Return [X, Y] of the center of cell containing provided text 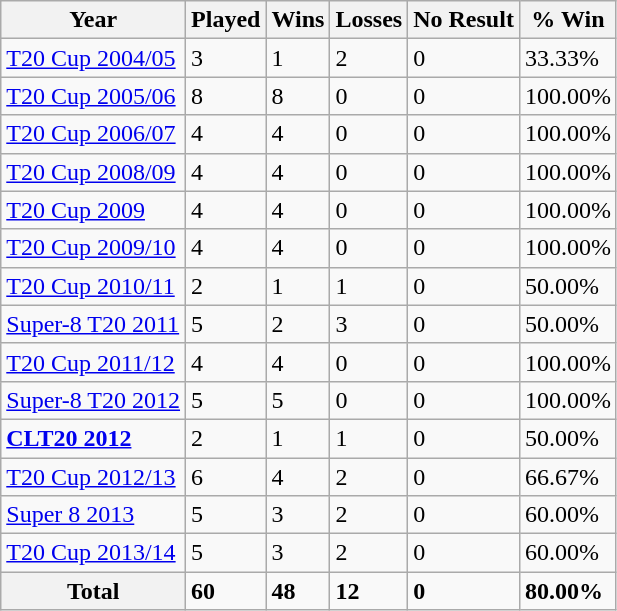
T20 Cup 2012/13 [94, 477]
Super-8 T20 2012 [94, 400]
48 [298, 591]
T20 Cup 2009 [94, 210]
T20 Cup 2009/10 [94, 248]
Wins [298, 20]
T20 Cup 2011/12 [94, 362]
T20 Cup 2013/14 [94, 553]
T20 Cup 2005/06 [94, 96]
Year [94, 20]
66.67% [568, 477]
CLT20 2012 [94, 438]
6 [226, 477]
T20 Cup 2010/11 [94, 286]
T20 Cup 2008/09 [94, 172]
80.00% [568, 591]
T20 Cup 2006/07 [94, 134]
33.33% [568, 58]
% Win [568, 20]
Super-8 T20 2011 [94, 324]
60 [226, 591]
12 [369, 591]
Played [226, 20]
Losses [369, 20]
No Result [464, 20]
Total [94, 591]
T20 Cup 2004/05 [94, 58]
Super 8 2013 [94, 515]
